Find where the given text appears and provide that cell's center as [X, Y] coordinate. 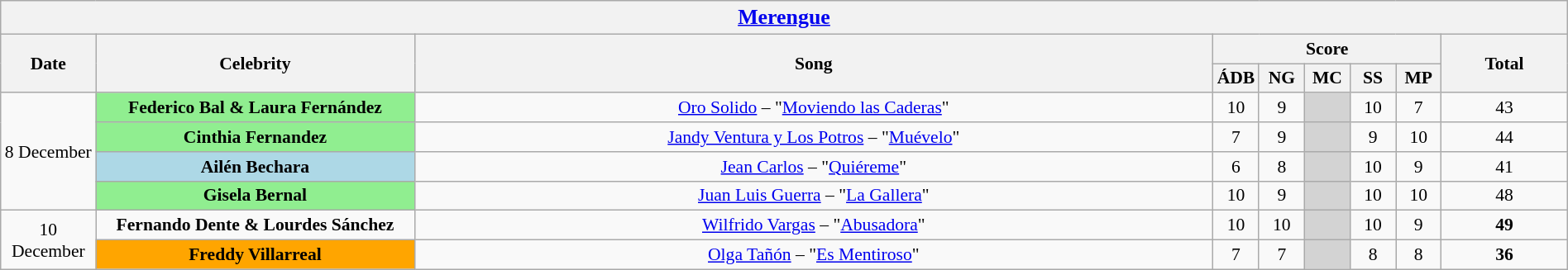
36 [1504, 255]
SS [1373, 78]
Olga Tañón – "Es Mentiroso" [814, 255]
49 [1504, 225]
ÁDB [1236, 78]
43 [1504, 108]
44 [1504, 137]
Merengue [784, 17]
6 [1236, 167]
MP [1419, 78]
Juan Luis Guerra – "La Gallera" [814, 196]
NG [1282, 78]
MC [1327, 78]
Oro Solido – "Moviendo las Caderas" [814, 108]
Fernando Dente & Lourdes Sánchez [255, 225]
Ailén Bechara [255, 167]
Total [1504, 63]
Freddy Villarreal [255, 255]
Federico Bal & Laura Fernández [255, 108]
Gisela Bernal [255, 196]
Celebrity [255, 63]
41 [1504, 167]
Date [48, 63]
10 December [48, 239]
8 December [48, 152]
Jean Carlos – "Quiéreme" [814, 167]
Jandy Ventura y Los Potros – "Muévelo" [814, 137]
Cinthia Fernandez [255, 137]
Wilfrido Vargas – "Abusadora" [814, 225]
Score [1327, 49]
48 [1504, 196]
Song [814, 63]
